Identify which cell holds the provided text, then report its [x, y] central coordinate. 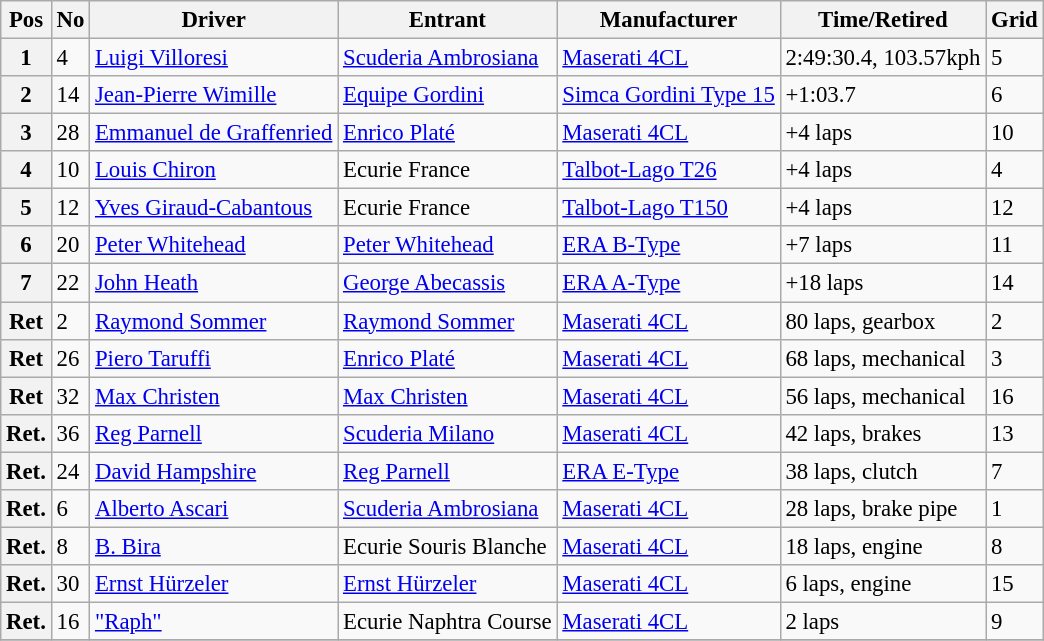
ERA E-Type [668, 471]
2:49:30.4, 103.57kph [883, 58]
Yves Giraud-Cabantous [214, 208]
Talbot-Lago T26 [668, 170]
Talbot-Lago T150 [668, 208]
15 [1014, 584]
42 laps, brakes [883, 433]
56 laps, mechanical [883, 396]
26 [70, 358]
80 laps, gearbox [883, 321]
32 [70, 396]
John Heath [214, 283]
24 [70, 471]
ERA B-Type [668, 245]
Driver [214, 20]
Ecurie Souris Blanche [448, 546]
+7 laps [883, 245]
68 laps, mechanical [883, 358]
+1:03.7 [883, 95]
2 laps [883, 621]
"Raph" [214, 621]
+18 laps [883, 283]
30 [70, 584]
Scuderia Milano [448, 433]
Ecurie Naphtra Course [448, 621]
Alberto Ascari [214, 509]
Piero Taruffi [214, 358]
38 laps, clutch [883, 471]
28 laps, brake pipe [883, 509]
Time/Retired [883, 20]
Jean-Pierre Wimille [214, 95]
Emmanuel de Graffenried [214, 133]
6 laps, engine [883, 584]
David Hampshire [214, 471]
22 [70, 283]
Entrant [448, 20]
Pos [26, 20]
Simca Gordini Type 15 [668, 95]
No [70, 20]
9 [1014, 621]
Louis Chiron [214, 170]
Grid [1014, 20]
Manufacturer [668, 20]
ERA A-Type [668, 283]
36 [70, 433]
18 laps, engine [883, 546]
George Abecassis [448, 283]
B. Bira [214, 546]
11 [1014, 245]
28 [70, 133]
13 [1014, 433]
20 [70, 245]
Equipe Gordini [448, 95]
Luigi Villoresi [214, 58]
